Provide the (X, Y) coordinate of the cell's center where the given text is located.  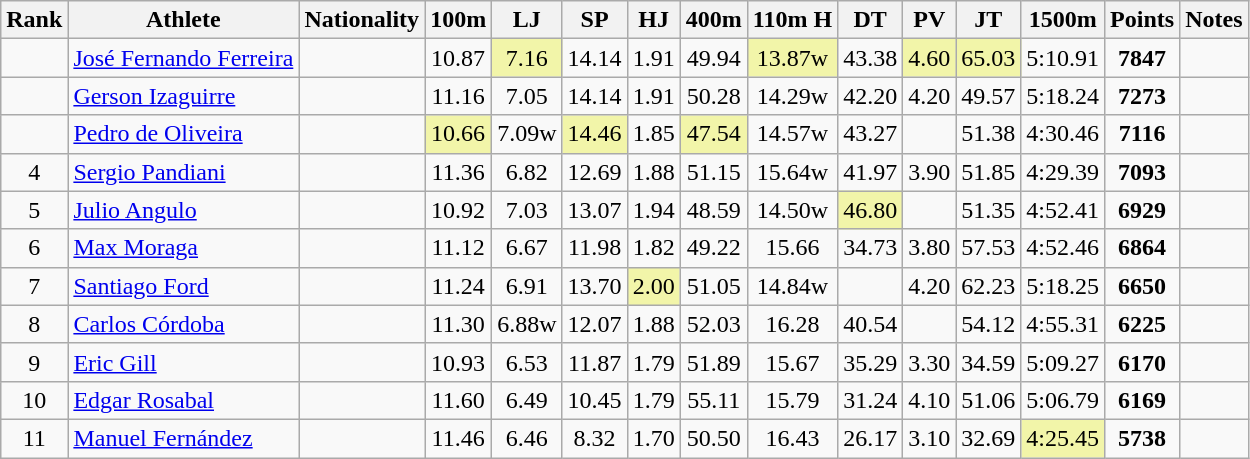
57.53 (988, 248)
9 (34, 362)
1.82 (654, 248)
12.69 (594, 172)
3.30 (930, 362)
13.70 (594, 286)
DT (870, 20)
34.73 (870, 248)
1.85 (654, 134)
11.98 (594, 248)
2.00 (654, 286)
4 (34, 172)
5:06.79 (1063, 400)
10.66 (458, 134)
4:30.46 (1063, 134)
51.06 (988, 400)
31.24 (870, 400)
1.70 (654, 438)
5 (34, 210)
7.03 (527, 210)
5:18.24 (1063, 96)
Santiago Ford (184, 286)
Edgar Rosabal (184, 400)
41.97 (870, 172)
10.92 (458, 210)
6225 (1142, 324)
José Fernando Ferreira (184, 58)
Nationality (362, 20)
47.54 (714, 134)
11.24 (458, 286)
43.27 (870, 134)
7116 (1142, 134)
49.94 (714, 58)
6.53 (527, 362)
50.50 (714, 438)
Points (1142, 20)
49.57 (988, 96)
51.85 (988, 172)
65.03 (988, 58)
11.60 (458, 400)
10 (34, 400)
7847 (1142, 58)
6 (34, 248)
Rank (34, 20)
13.07 (594, 210)
110m H (792, 20)
6.46 (527, 438)
4.60 (930, 58)
11.30 (458, 324)
HJ (654, 20)
7.05 (527, 96)
48.59 (714, 210)
51.38 (988, 134)
14.57w (792, 134)
7.09w (527, 134)
4:52.46 (1063, 248)
14.46 (594, 134)
6170 (1142, 362)
49.22 (714, 248)
54.12 (988, 324)
3.10 (930, 438)
13.87w (792, 58)
3.80 (930, 248)
Pedro de Oliveira (184, 134)
4:52.41 (1063, 210)
Sergio Pandiani (184, 172)
14.84w (792, 286)
6.49 (527, 400)
4:29.39 (1063, 172)
PV (930, 20)
35.29 (870, 362)
JT (988, 20)
62.23 (988, 286)
Athlete (184, 20)
11 (34, 438)
7 (34, 286)
LJ (527, 20)
15.67 (792, 362)
51.15 (714, 172)
12.07 (594, 324)
Eric Gill (184, 362)
Max Moraga (184, 248)
5:10.91 (1063, 58)
10.93 (458, 362)
16.43 (792, 438)
1500m (1063, 20)
8 (34, 324)
6.91 (527, 286)
32.69 (988, 438)
11.87 (594, 362)
10.45 (594, 400)
11.12 (458, 248)
34.59 (988, 362)
5:18.25 (1063, 286)
4.10 (930, 400)
43.38 (870, 58)
51.35 (988, 210)
11.36 (458, 172)
400m (714, 20)
6929 (1142, 210)
Carlos Córdoba (184, 324)
7.16 (527, 58)
Notes (1214, 20)
5:09.27 (1063, 362)
15.64w (792, 172)
Manuel Fernández (184, 438)
6.82 (527, 172)
15.79 (792, 400)
11.46 (458, 438)
Julio Angulo (184, 210)
42.20 (870, 96)
15.66 (792, 248)
3.90 (930, 172)
50.28 (714, 96)
14.29w (792, 96)
6169 (1142, 400)
10.87 (458, 58)
6864 (1142, 248)
SP (594, 20)
6.67 (527, 248)
52.03 (714, 324)
100m (458, 20)
6.88w (527, 324)
5738 (1142, 438)
4:55.31 (1063, 324)
8.32 (594, 438)
26.17 (870, 438)
51.89 (714, 362)
40.54 (870, 324)
7273 (1142, 96)
4:25.45 (1063, 438)
Gerson Izaguirre (184, 96)
7093 (1142, 172)
11.16 (458, 96)
55.11 (714, 400)
14.50w (792, 210)
16.28 (792, 324)
46.80 (870, 210)
51.05 (714, 286)
6650 (1142, 286)
1.94 (654, 210)
